Provide the (x, y) coordinate of the cell's center where the given text is located.  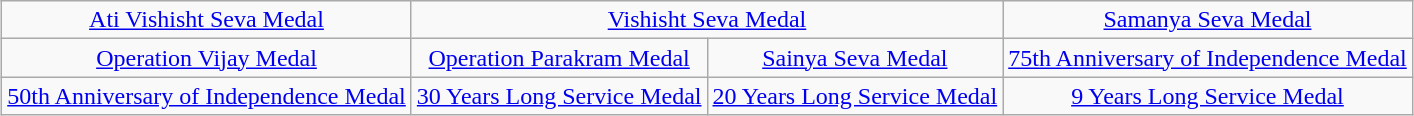
Vishisht Seva Medal (706, 20)
Sainya Seva Medal (855, 58)
20 Years Long Service Medal (855, 96)
9 Years Long Service Medal (1208, 96)
Samanya Seva Medal (1208, 20)
Ati Vishisht Seva Medal (207, 20)
Operation Vijay Medal (207, 58)
75th Anniversary of Independence Medal (1208, 58)
50th Anniversary of Independence Medal (207, 96)
30 Years Long Service Medal (559, 96)
Operation Parakram Medal (559, 58)
